Scan for the cell matching the given text and deliver its (X, Y) coordinate at center. 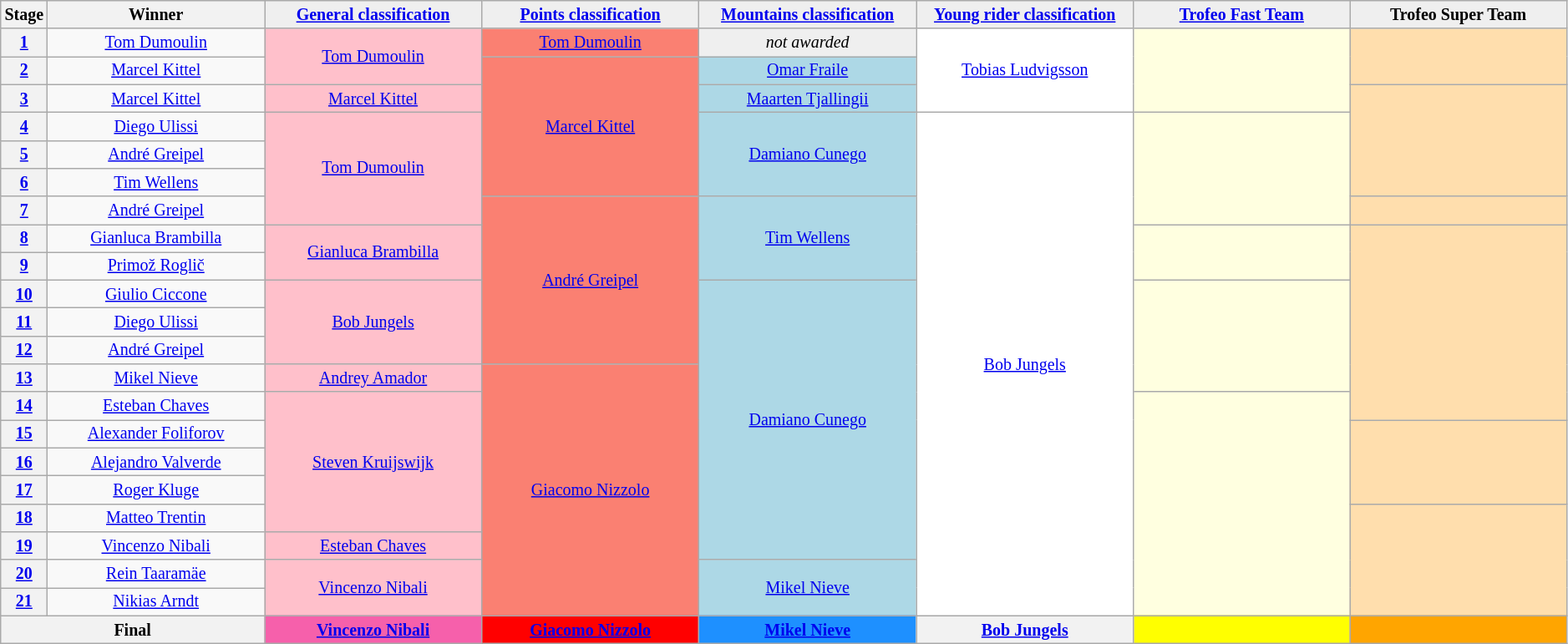
Trofeo Fast Team (1241, 15)
16 (24, 463)
Alejandro Valverde (156, 463)
Andrey Amador (373, 378)
Rein Taaramäe (156, 573)
Steven Kruijswijk (373, 463)
Mountains classification (808, 15)
13 (24, 378)
Trofeo Super Team (1459, 15)
2 (24, 70)
3 (24, 99)
Nikias Arndt (156, 601)
Final (133, 630)
1 (24, 43)
15 (24, 434)
Giulio Ciccone (156, 294)
7 (24, 210)
12 (24, 351)
Young rider classification (1025, 15)
20 (24, 573)
8 (24, 239)
Maarten Tjallingii (808, 99)
11 (24, 322)
6 (24, 182)
Primož Roglič (156, 266)
Omar Fraile (808, 70)
Winner (156, 15)
Matteo Trentin (156, 518)
General classification (373, 15)
9 (24, 266)
5 (24, 154)
Points classification (591, 15)
17 (24, 489)
not awarded (808, 43)
Tobias Ludvigsson (1025, 71)
Roger Kluge (156, 489)
Alexander Foliforov (156, 434)
18 (24, 518)
14 (24, 406)
10 (24, 294)
21 (24, 601)
19 (24, 546)
Stage (24, 15)
4 (24, 127)
